Return the [X, Y] coordinate for the center point of the cell that contains the specified text.  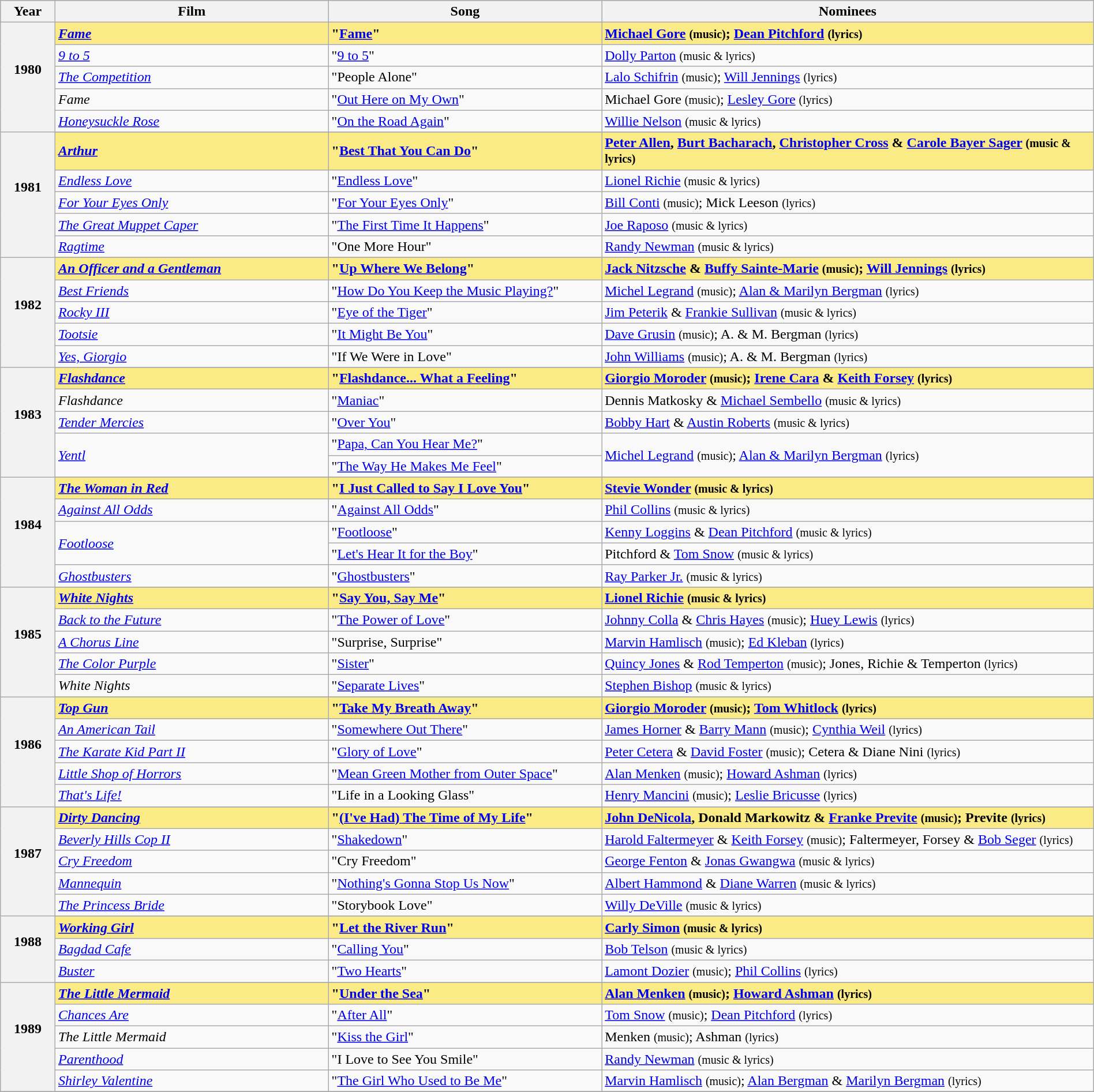
"Let the River Run" [465, 927]
"Against All Odds" [465, 510]
Albert Hammond & Diane Warren (music & lyrics) [848, 883]
"(I've Had) The Time of My Life" [465, 817]
"Kiss the Girl" [465, 1037]
1981 [28, 195]
"Surprise, Surprise" [465, 642]
Tom Snow (music); Dean Pitchford (lyrics) [848, 1015]
1983 [28, 422]
"It Might Be You" [465, 335]
"Under the Sea" [465, 993]
Honeysuckle Rose [192, 121]
1988 [28, 949]
Peter Cetera & David Foster (music); Cetera & Diane Nini (lyrics) [848, 752]
The Great Muppet Caper [192, 224]
"After All" [465, 1015]
Stephen Bishop (music & lyrics) [848, 686]
"Sister" [465, 664]
Yentl [192, 455]
An American Tail [192, 730]
Harold Faltermeyer & Keith Forsey (music); Faltermeyer, Forsey & Bob Seger (lyrics) [848, 839]
Michael Gore (music); Lesley Gore (lyrics) [848, 99]
Bill Conti (music); Mick Leeson (lyrics) [848, 202]
Peter Allen, Burt Bacharach, Christopher Cross & Carole Bayer Sager (music & lyrics) [848, 151]
1986 [28, 752]
The Competition [192, 77]
Stevie Wonder (music & lyrics) [848, 488]
"One More Hour" [465, 246]
Beverly Hills Cop II [192, 839]
Nominees [848, 12]
Lamont Dozier (music); Phil Collins (lyrics) [848, 971]
"Life in a Looking Glass" [465, 795]
Best Friends [192, 290]
"If We Were in Love" [465, 357]
"Cry Freedom" [465, 861]
1980 [28, 77]
Johnny Colla & Chris Hayes (music); Huey Lewis (lyrics) [848, 620]
"The First Time It Happens" [465, 224]
Cry Freedom [192, 861]
Giorgio Moroder (music); Irene Cara & Keith Forsey (lyrics) [848, 378]
Little Shop of Horrors [192, 774]
Dave Grusin (music); A. & M. Bergman (lyrics) [848, 335]
"Shakedown" [465, 839]
Lalo Schifrin (music); Will Jennings (lyrics) [848, 77]
John Williams (music); A. & M. Bergman (lyrics) [848, 357]
"Maniac" [465, 400]
Bobby Hart & Austin Roberts (music & lyrics) [848, 422]
James Horner & Barry Mann (music); Cynthia Weil (lyrics) [848, 730]
"Storybook Love" [465, 905]
"I Love to See You Smile" [465, 1059]
"Glory of Love" [465, 752]
"Ghostbusters" [465, 576]
The Woman in Red [192, 488]
Jack Nitzsche & Buffy Sainte-Marie (music); Will Jennings (lyrics) [848, 268]
"Endless Love" [465, 181]
Tootsie [192, 335]
Shirley Valentine [192, 1081]
Rocky III [192, 313]
Willy DeVille (music & lyrics) [848, 905]
"Over You" [465, 422]
9 to 5 [192, 55]
Dolly Parton (music & lyrics) [848, 55]
Ray Parker Jr. (music & lyrics) [848, 576]
Back to the Future [192, 620]
"On the Road Again" [465, 121]
"The Way He Makes Me Feel" [465, 466]
Ghostbusters [192, 576]
That's Life! [192, 795]
Mannequin [192, 883]
"Nothing's Gonna Stop Us Now" [465, 883]
Tender Mercies [192, 422]
Against All Odds [192, 510]
Film [192, 12]
"The Power of Love" [465, 620]
"Best That You Can Do" [465, 151]
Arthur [192, 151]
"For Your Eyes Only" [465, 202]
Year [28, 12]
"I Just Called to Say I Love You" [465, 488]
The Princess Bride [192, 905]
1985 [28, 641]
A Chorus Line [192, 642]
"Mean Green Mother from Outer Space" [465, 774]
Ragtime [192, 246]
1989 [28, 1037]
Top Gun [192, 708]
Quincy Jones & Rod Temperton (music); Jones, Richie & Temperton (lyrics) [848, 664]
Michael Gore (music); Dean Pitchford (lyrics) [848, 33]
"Take My Breath Away" [465, 708]
"Let's Hear It for the Boy" [465, 554]
Marvin Hamlisch (music); Alan Bergman & Marilyn Bergman (lyrics) [848, 1081]
An Officer and a Gentleman [192, 268]
"How Do You Keep the Music Playing?" [465, 290]
Giorgio Moroder (music); Tom Whitlock (lyrics) [848, 708]
George Fenton & Jonas Gwangwa (music & lyrics) [848, 861]
"9 to 5" [465, 55]
Buster [192, 971]
Marvin Hamlisch (music); Ed Kleban (lyrics) [848, 642]
Yes, Giorgio [192, 357]
"Footloose" [465, 532]
"The Girl Who Used to Be Me" [465, 1081]
Joe Raposo (music & lyrics) [848, 224]
"Two Hearts" [465, 971]
Bagdad Cafe [192, 949]
John DeNicola, Donald Markowitz & Franke Previte (music); Previte (lyrics) [848, 817]
"Out Here on My Own" [465, 99]
Endless Love [192, 181]
"Say You, Say Me" [465, 598]
Chances Are [192, 1015]
"Papa, Can You Hear Me?" [465, 444]
Song [465, 12]
Parenthood [192, 1059]
Jim Peterik & Frankie Sullivan (music & lyrics) [848, 313]
Menken (music); Ashman (lyrics) [848, 1037]
Kenny Loggins & Dean Pitchford (music & lyrics) [848, 532]
"Separate Lives" [465, 686]
"Eye of the Tiger" [465, 313]
"Calling You" [465, 949]
Dennis Matkosky & Michael Sembello (music & lyrics) [848, 400]
"Somewhere Out There" [465, 730]
Willie Nelson (music & lyrics) [848, 121]
1984 [28, 532]
"Up Where We Belong" [465, 268]
"Flashdance... What a Feeling" [465, 378]
1982 [28, 312]
The Karate Kid Part II [192, 752]
Footloose [192, 543]
Henry Mancini (music); Leslie Bricusse (lyrics) [848, 795]
The Color Purple [192, 664]
1987 [28, 861]
"Fame" [465, 33]
"People Alone" [465, 77]
Pitchford & Tom Snow (music & lyrics) [848, 554]
Working Girl [192, 927]
Phil Collins (music & lyrics) [848, 510]
Dirty Dancing [192, 817]
Carly Simon (music & lyrics) [848, 927]
Bob Telson (music & lyrics) [848, 949]
For Your Eyes Only [192, 202]
